Provide the [x, y] coordinate of the cell's center where the given text is located.  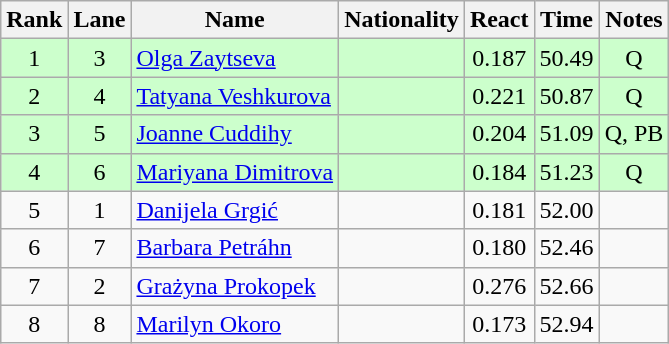
52.66 [566, 286]
0.204 [499, 134]
Marilyn Okoro [235, 324]
Time [566, 20]
0.184 [499, 172]
0.181 [499, 210]
0.180 [499, 248]
Mariyana Dimitrova [235, 172]
52.46 [566, 248]
51.23 [566, 172]
0.173 [499, 324]
Joanne Cuddihy [235, 134]
Rank [34, 20]
Barbara Petráhn [235, 248]
0.276 [499, 286]
0.187 [499, 58]
Notes [634, 20]
50.87 [566, 96]
52.94 [566, 324]
50.49 [566, 58]
Q, PB [634, 134]
52.00 [566, 210]
Lane [100, 20]
Grażyna Prokopek [235, 286]
Danijela Grgić [235, 210]
Tatyana Veshkurova [235, 96]
React [499, 20]
0.221 [499, 96]
Nationality [402, 20]
51.09 [566, 134]
Olga Zaytseva [235, 58]
Name [235, 20]
